Capture the cell that displays the provided text and extract its [x, y] central coordinate. 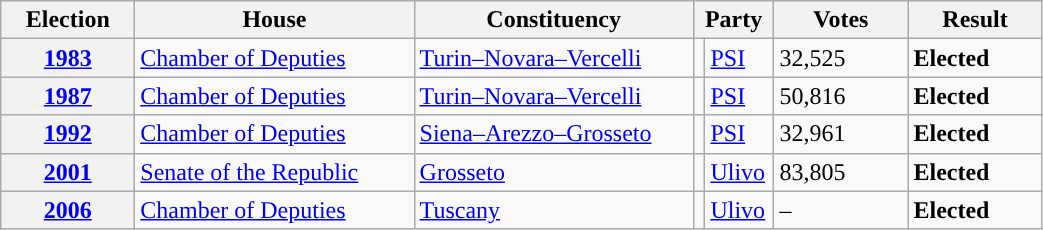
1983 [68, 58]
50,816 [841, 96]
32,525 [841, 58]
– [841, 210]
Tuscany [554, 210]
2006 [68, 210]
Siena–Arezzo–Grosseto [554, 134]
Votes [841, 20]
Result [975, 20]
Constituency [554, 20]
1992 [68, 134]
Senate of the Republic [274, 172]
2001 [68, 172]
Grosseto [554, 172]
32,961 [841, 134]
Election [68, 20]
House [274, 20]
83,805 [841, 172]
1987 [68, 96]
Party [734, 20]
